Search for the cell housing the specified text and yield its (X, Y) center coordinate. 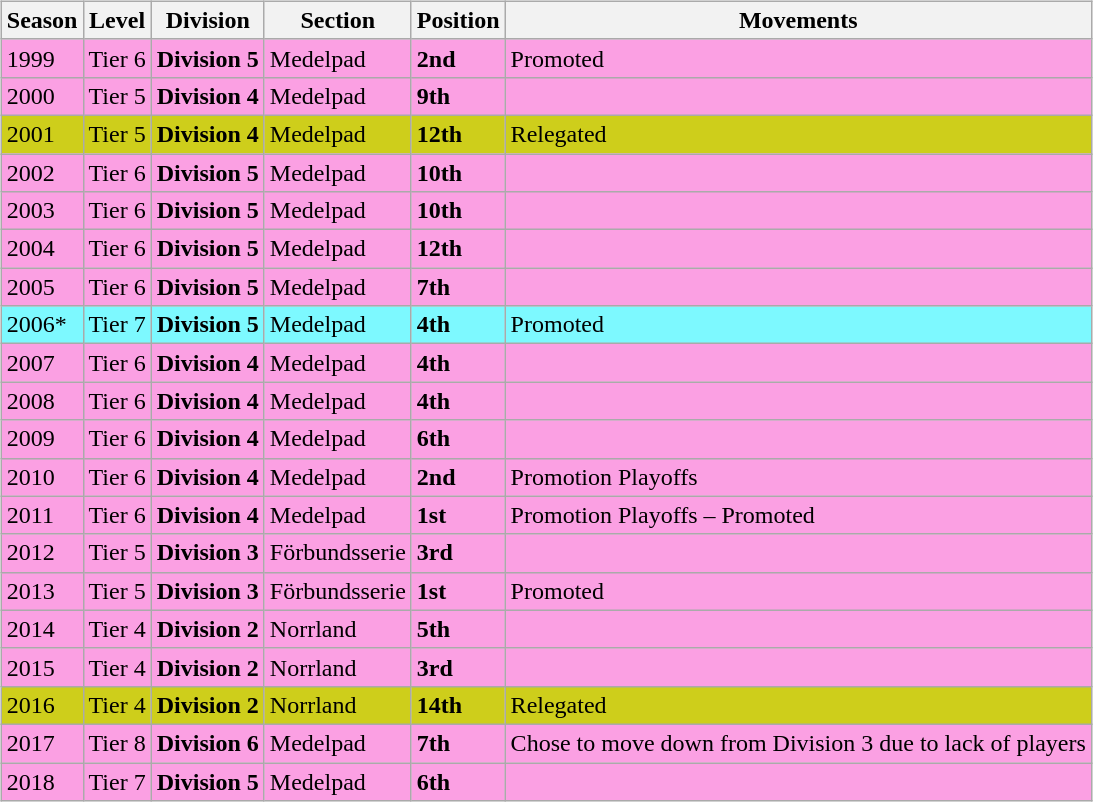
2018 (42, 781)
Chose to move down from Division 3 due to lack of players (798, 743)
2015 (42, 667)
2010 (42, 477)
2006* (42, 325)
2017 (42, 743)
Division 6 (208, 743)
2014 (42, 629)
14th (458, 705)
1999 (42, 58)
2016 (42, 705)
Level (117, 20)
Movements (798, 20)
2004 (42, 249)
2001 (42, 134)
Division (208, 20)
2000 (42, 96)
2009 (42, 439)
Position (458, 20)
2005 (42, 287)
2011 (42, 515)
5th (458, 629)
2007 (42, 363)
9th (458, 96)
Promotion Playoffs – Promoted (798, 515)
2012 (42, 553)
2013 (42, 591)
2008 (42, 401)
Section (338, 20)
2002 (42, 173)
2003 (42, 211)
Season (42, 20)
Tier 8 (117, 743)
Promotion Playoffs (798, 477)
